Capture the cell that displays the provided text and extract its [X, Y] central coordinate. 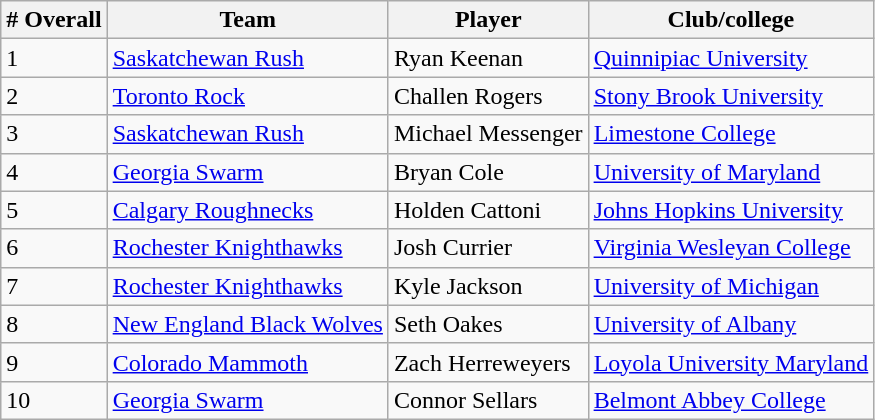
Kyle Jackson [488, 286]
Colorado Mammoth [248, 362]
Holden Cattoni [488, 210]
University of Michigan [731, 286]
5 [54, 210]
1 [54, 58]
Club/college [731, 20]
Stony Brook University [731, 96]
New England Black Wolves [248, 324]
Josh Currier [488, 248]
6 [54, 248]
Calgary Roughnecks [248, 210]
Limestone College [731, 134]
8 [54, 324]
3 [54, 134]
Player [488, 20]
2 [54, 96]
Team [248, 20]
Johns Hopkins University [731, 210]
9 [54, 362]
University of Albany [731, 324]
Seth Oakes [488, 324]
Zach Herreweyers [488, 362]
Bryan Cole [488, 172]
University of Maryland [731, 172]
Ryan Keenan [488, 58]
7 [54, 286]
Connor Sellars [488, 400]
Michael Messenger [488, 134]
10 [54, 400]
Toronto Rock [248, 96]
Challen Rogers [488, 96]
Quinnipiac University [731, 58]
# Overall [54, 20]
Virginia Wesleyan College [731, 248]
Loyola University Maryland [731, 362]
Belmont Abbey College [731, 400]
4 [54, 172]
